Capture the cell that displays the provided text and extract its [x, y] central coordinate. 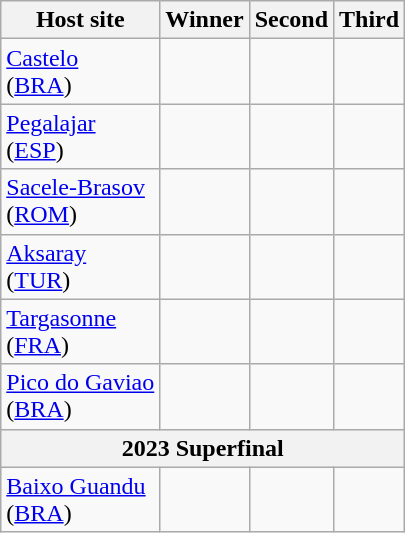
Pico do Gaviao (BRA) [80, 396]
Aksaray (TUR) [80, 266]
Third [370, 20]
Castelo (BRA) [80, 72]
Baixo Guandu (BRA) [80, 500]
Second [291, 20]
Pegalajar (ESP) [80, 136]
Sacele-Brasov (ROM) [80, 202]
Host site [80, 20]
Winner [204, 20]
Targasonne (FRA) [80, 332]
2023 Superfinal [203, 448]
